Find where the given text appears and provide that cell's center as (x, y) coordinate. 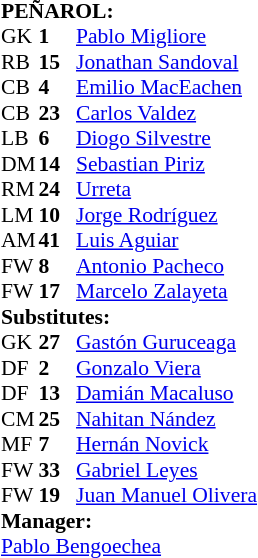
2 (57, 368)
Gastón Guruceaga (166, 343)
15 (57, 62)
Damián Macaluso (166, 393)
Gabriel Leyes (166, 470)
Hernán Novick (166, 445)
RB (20, 62)
4 (57, 87)
LM (20, 215)
10 (57, 215)
17 (57, 291)
13 (57, 393)
19 (57, 495)
AM (20, 241)
RM (20, 189)
23 (57, 113)
MF (20, 445)
Nahitan Nández (166, 419)
Substitutes: (129, 317)
Marcelo Zalayeta (166, 291)
DM (20, 164)
Luis Aguiar (166, 241)
Antonio Pacheco (166, 266)
Diogo Silvestre (166, 139)
Emilio MacEachen (166, 87)
LB (20, 139)
24 (57, 189)
27 (57, 343)
Jonathan Sandoval (166, 62)
41 (57, 241)
14 (57, 164)
Carlos Valdez (166, 113)
Jorge Rodríguez (166, 215)
Gonzalo Viera (166, 368)
6 (57, 139)
1 (57, 37)
Manager: (129, 521)
Urreta (166, 189)
CM (20, 419)
Juan Manuel Olivera (166, 495)
8 (57, 266)
25 (57, 419)
Pablo Migliore (166, 37)
33 (57, 470)
Sebastian Piriz (166, 164)
7 (57, 445)
